Extract the [x, y] coordinate from the center of the cell holding the provided text.  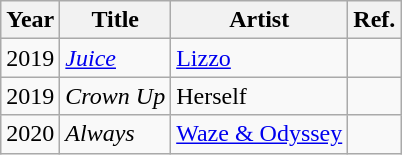
Waze & Odyssey [260, 134]
Crown Up [116, 96]
Always [116, 134]
Ref. [374, 20]
Herself [260, 96]
Artist [260, 20]
2020 [30, 134]
Title [116, 20]
Year [30, 20]
Lizzo [260, 58]
Juice [116, 58]
